Pinpoint the cell where the given text exists, returning its [x, y] midpoint coordinate. 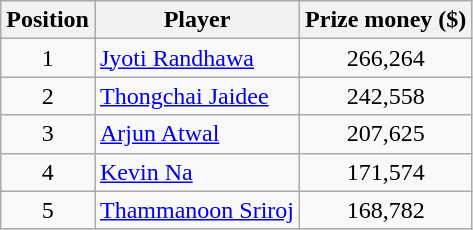
168,782 [386, 210]
3 [48, 134]
171,574 [386, 172]
Thammanoon Sriroj [196, 210]
1 [48, 58]
Player [196, 20]
Arjun Atwal [196, 134]
Jyoti Randhawa [196, 58]
Position [48, 20]
207,625 [386, 134]
2 [48, 96]
Prize money ($) [386, 20]
5 [48, 210]
266,264 [386, 58]
Thongchai Jaidee [196, 96]
242,558 [386, 96]
Kevin Na [196, 172]
4 [48, 172]
